Locate the cell with the specified text and output its (x, y) center coordinate. 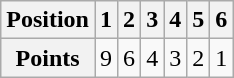
Position (48, 20)
Points (48, 58)
5 (198, 20)
9 (106, 58)
